Output the [x, y] coordinate of the center of the cell containing the given text.  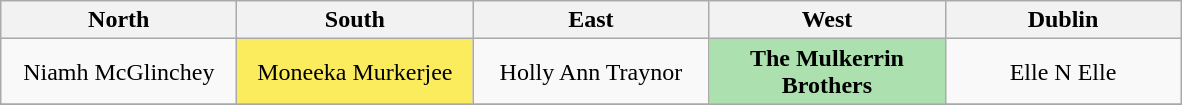
Dublin [1063, 20]
West [827, 20]
Niamh McGlinchey [119, 72]
Moneeka Murkerjee [355, 72]
North [119, 20]
East [591, 20]
South [355, 20]
The Mulkerrin Brothers [827, 72]
Holly Ann Traynor [591, 72]
Elle N Elle [1063, 72]
